Pinpoint the cell where the given text exists, returning its (x, y) midpoint coordinate. 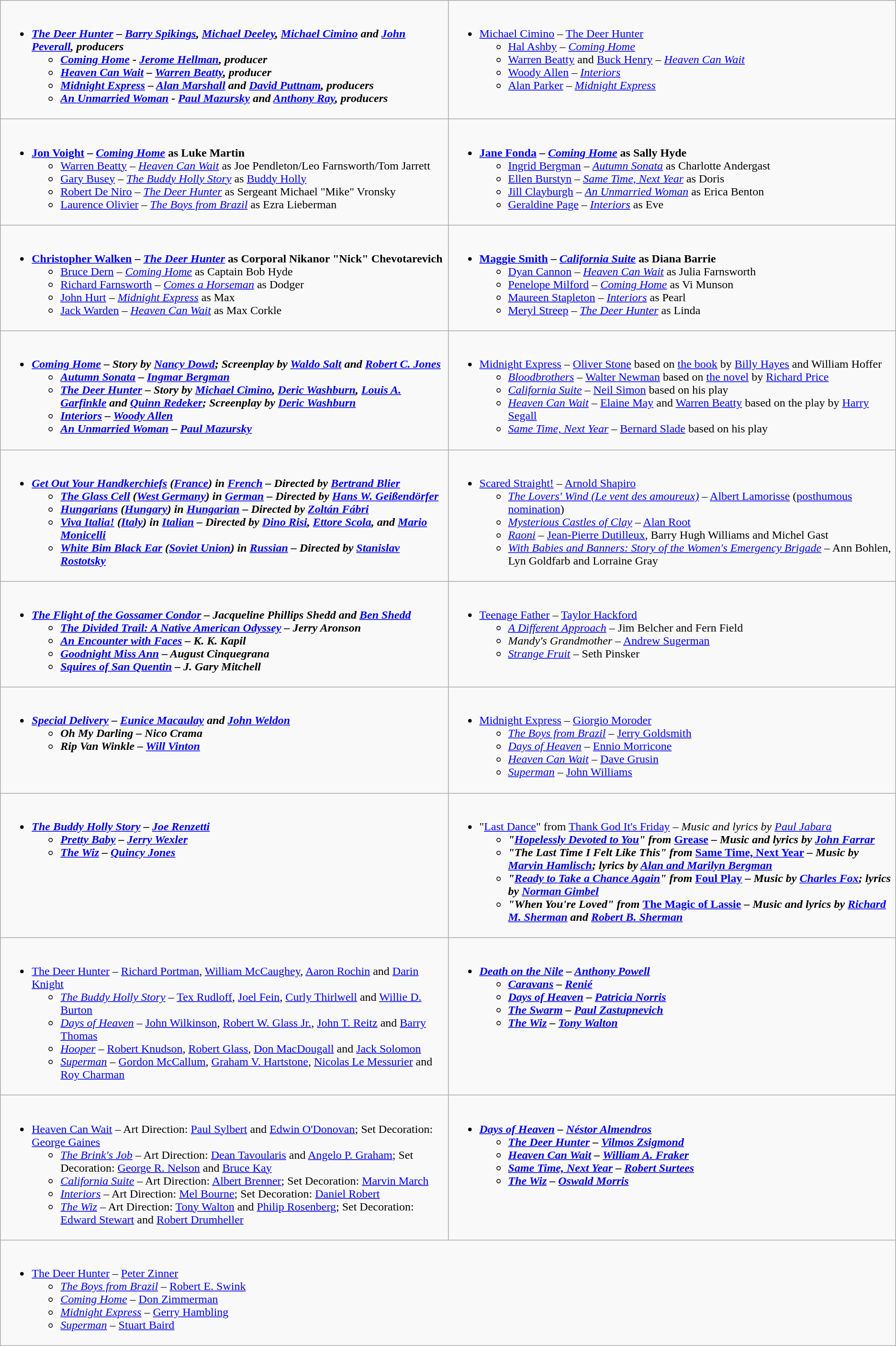
Death on the Nile – Anthony PowellCaravans – ReniéDays of Heaven – Patricia NorrisThe Swarm – Paul ZastupnevichThe Wiz – Tony Walton (672, 1016)
Teenage Father – Taylor HackfordA Different Approach – Jim Belcher and Fern FieldMandy's Grandmother – Andrew SugermanStrange Fruit – Seth Pinsker (672, 634)
Special Delivery – Eunice Macaulay and John WeldonOh My Darling – Nico CramaRip Van Winkle – Will Vinton (224, 740)
The Buddy Holly Story – Joe RenzettiPretty Baby – Jerry WexlerThe Wiz – Quincy Jones (224, 865)
